Pinpoint the cell where the given text exists, returning its (X, Y) midpoint coordinate. 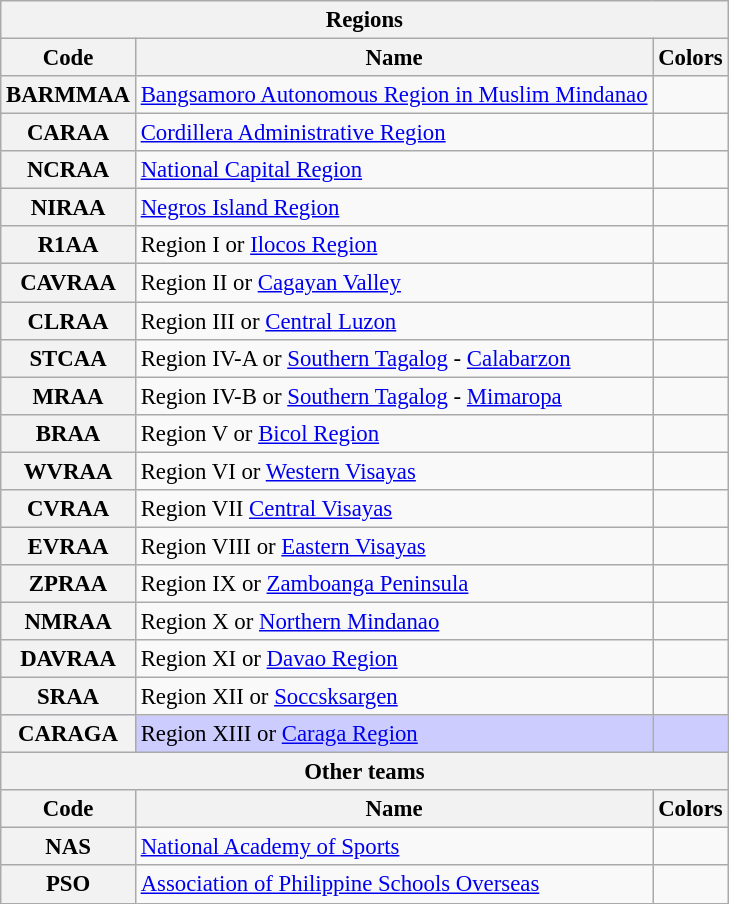
CAVRAA (68, 283)
NIRAA (68, 208)
Regions (364, 20)
Region II or Cagayan Valley (394, 283)
Region III or Central Luzon (394, 321)
Region X or Northern Mindanao (394, 621)
EVRAA (68, 546)
WVRAA (68, 471)
Region XIII or Caraga Region (394, 734)
DAVRAA (68, 659)
R1AA (68, 245)
BRAA (68, 433)
Region I or Ilocos Region (394, 245)
SRAA (68, 697)
MRAA (68, 396)
Region V or Bicol Region (394, 433)
Region IV-A or Southern Tagalog - Calabarzon (394, 358)
NAS (68, 847)
Association of Philippine Schools Overseas (394, 885)
Region VIII or Eastern Visayas (394, 546)
ZPRAA (68, 584)
Region IV-B or Southern Tagalog - Mimaropa (394, 396)
Region XI or Davao Region (394, 659)
CARAGA (68, 734)
CLRAA (68, 321)
CVRAA (68, 509)
Region VI or Western Visayas (394, 471)
Cordillera Administrative Region (394, 133)
Region XII or Soccsksargen (394, 697)
NCRAA (68, 170)
PSO (68, 885)
CARAA (68, 133)
STCAA (68, 358)
Bangsamoro Autonomous Region in Muslim Mindanao (394, 95)
Region VII Central Visayas (394, 509)
BARMMAA (68, 95)
Other teams (364, 772)
Region IX or Zamboanga Peninsula (394, 584)
Negros Island Region (394, 208)
National Academy of Sports (394, 847)
National Capital Region (394, 170)
NMRAA (68, 621)
